Detect which cell encompasses the target text, then output its (x, y) center coordinate. 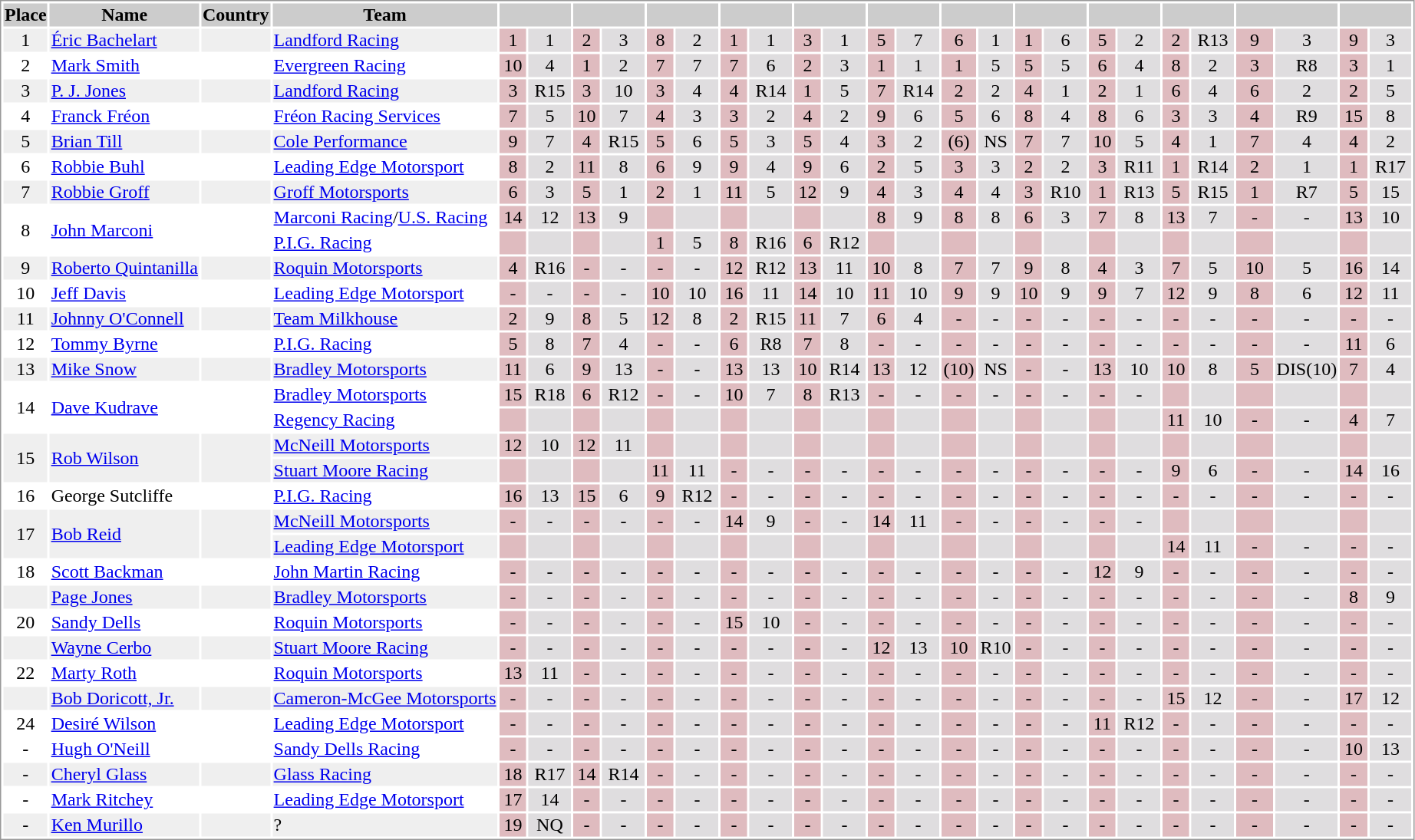
Cheryl Glass (124, 774)
Ken Murillo (124, 825)
Robbie Groff (124, 193)
Sandy Dells (124, 622)
Dave Kudrave (124, 408)
Sandy Dells Racing (385, 749)
Johnny O'Connell (124, 318)
Bob Reid (124, 534)
(6) (959, 142)
20 (25, 622)
Rob Wilson (124, 459)
Groff Motorsports (385, 193)
Scott Backman (124, 572)
R7 (1307, 193)
Team (385, 15)
Hugh O'Neill (124, 749)
Brian Till (124, 142)
George Sutcliffe (124, 496)
24 (25, 723)
? (385, 825)
NQ (549, 825)
Evergreen Racing (385, 65)
Regency Racing (385, 420)
Robbie Buhl (124, 166)
R11 (1139, 166)
(10) (959, 369)
Éric Bachelart (124, 41)
Mike Snow (124, 369)
Jeff Davis (124, 294)
19 (513, 825)
DIS(10) (1307, 369)
Mark Ritchey (124, 800)
Desiré Wilson (124, 723)
Team Milkhouse (385, 318)
R18 (549, 395)
Glass Racing (385, 774)
Roberto Quintanilla (124, 268)
John Marconi (124, 230)
Cameron-McGee Motorsports (385, 699)
John Martin Racing (385, 572)
Place (25, 15)
Name (124, 15)
Page Jones (124, 598)
Marconi Racing/U.S. Racing (385, 217)
Fréon Racing Services (385, 116)
Tommy Byrne (124, 344)
R9 (1307, 116)
Wayne Cerbo (124, 648)
Country (236, 15)
Cole Performance (385, 142)
22 (25, 673)
Franck Fréon (124, 116)
Bob Doricott, Jr. (124, 699)
Marty Roth (124, 673)
P. J. Jones (124, 91)
Mark Smith (124, 65)
